Search for the cell housing the specified text and yield its (X, Y) center coordinate. 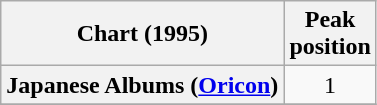
Peakposition (330, 34)
1 (330, 85)
Chart (1995) (142, 34)
Japanese Albums (Oricon) (142, 85)
